Determine the [x, y] coordinate at the center of the cell enclosing the given text.  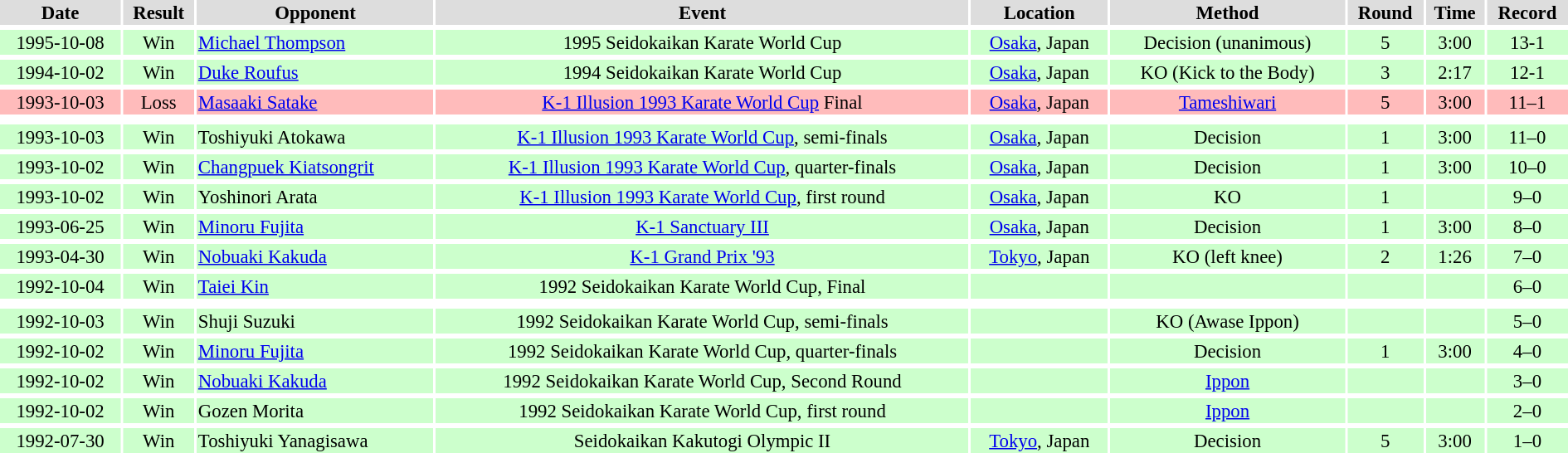
K-1 Illusion 1993 Karate World Cup, quarter-finals [703, 167]
7–0 [1527, 256]
Changpuek Kiatsongrit [315, 167]
KO (Awase Ippon) [1228, 321]
Method [1228, 12]
1992 Seidokaikan Karate World Cup, semi-finals [703, 321]
Record [1527, 12]
1992 Seidokaikan Karate World Cup, quarter-finals [703, 351]
KO [1228, 197]
Masaaki Satake [315, 102]
Time [1455, 12]
Michael Thompson [315, 42]
12-1 [1527, 72]
9–0 [1527, 197]
K-1 Illusion 1993 Karate World Cup Final [703, 102]
3 [1385, 72]
1993-04-30 [60, 256]
2:17 [1455, 72]
1992-07-30 [60, 441]
2 [1385, 256]
K-1 Sanctuary III [703, 226]
13-1 [1527, 42]
Duke Roufus [315, 72]
Gozen Morita [315, 411]
Opponent [315, 12]
Toshiyuki Atokawa [315, 137]
8–0 [1527, 226]
4–0 [1527, 351]
Event [703, 12]
1994 Seidokaikan Karate World Cup [703, 72]
Toshiyuki Yanagisawa [315, 441]
1992 Seidokaikan Karate World Cup, Second Round [703, 381]
K-1 Illusion 1993 Karate World Cup, semi-finals [703, 137]
KO (Kick to the Body) [1228, 72]
6–0 [1527, 286]
KO (left knee) [1228, 256]
10–0 [1527, 167]
Yoshinori Arata [315, 197]
Location [1039, 12]
Round [1385, 12]
2–0 [1527, 411]
Shuji Suzuki [315, 321]
3–0 [1527, 381]
1992-10-04 [60, 286]
1:26 [1455, 256]
1993-06-25 [60, 226]
Result [158, 12]
1992-10-03 [60, 321]
K-1 Grand Prix '93 [703, 256]
1992 Seidokaikan Karate World Cup, first round [703, 411]
11–1 [1527, 102]
K-1 Illusion 1993 Karate World Cup, first round [703, 197]
Seidokaikan Kakutogi Olympic II [703, 441]
1–0 [1527, 441]
Taiei Kin [315, 286]
Tameshiwari [1228, 102]
Date [60, 12]
1995-10-08 [60, 42]
1994-10-02 [60, 72]
1992 Seidokaikan Karate World Cup, Final [703, 286]
1995 Seidokaikan Karate World Cup [703, 42]
Decision (unanimous) [1228, 42]
11–0 [1527, 137]
Loss [158, 102]
5–0 [1527, 321]
